Provide the (x, y) coordinate of the cell's center where the given text is located.  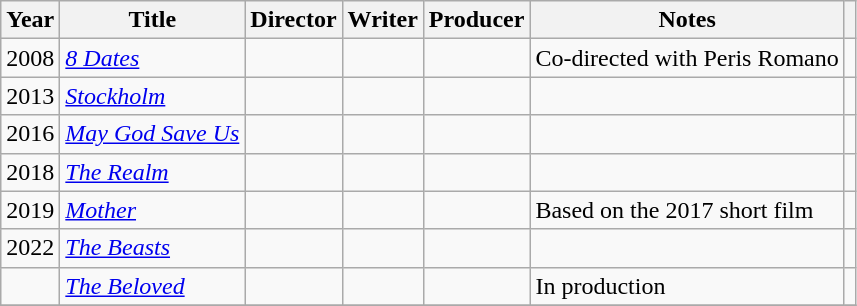
2018 (30, 172)
Title (152, 20)
The Realm (152, 172)
2022 (30, 248)
Stockholm (152, 96)
2016 (30, 134)
8 Dates (152, 58)
Writer (382, 20)
Mother (152, 210)
Producer (476, 20)
2008 (30, 58)
2019 (30, 210)
Year (30, 20)
2013 (30, 96)
Director (294, 20)
The Beasts (152, 248)
Notes (687, 20)
Co-directed with Peris Romano (687, 58)
The Beloved (152, 286)
In production (687, 286)
Based on the 2017 short film (687, 210)
May God Save Us (152, 134)
